Determine the [X, Y] coordinate at the center of the cell enclosing the given text.  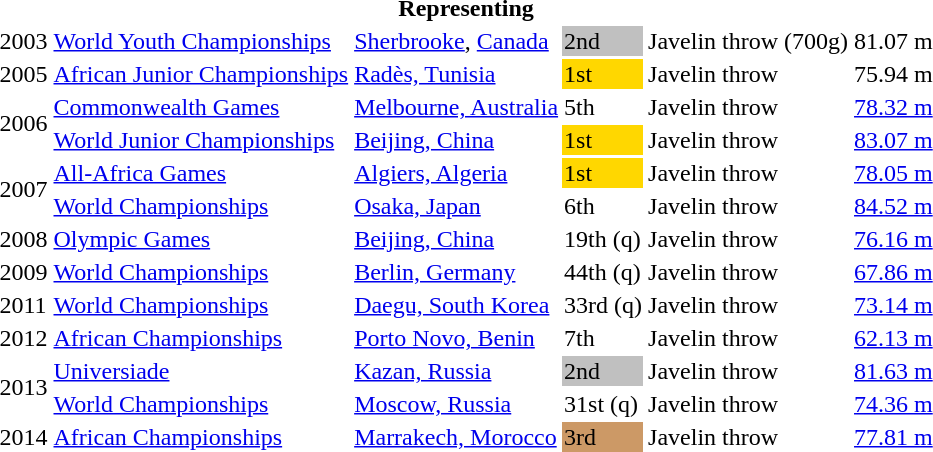
Melbourne, Australia [456, 107]
33rd (q) [604, 305]
All-Africa Games [201, 173]
31st (q) [604, 404]
Berlin, Germany [456, 272]
Algiers, Algeria [456, 173]
Marrakech, Morocco [456, 437]
Daegu, South Korea [456, 305]
3rd [604, 437]
Universiade [201, 371]
Sherbrooke, Canada [456, 41]
6th [604, 206]
Osaka, Japan [456, 206]
5th [604, 107]
7th [604, 338]
Kazan, Russia [456, 371]
Porto Novo, Benin [456, 338]
Olympic Games [201, 239]
19th (q) [604, 239]
44th (q) [604, 272]
Moscow, Russia [456, 404]
African Junior Championships [201, 74]
Javelin throw (700g) [748, 41]
Radès, Tunisia [456, 74]
Commonwealth Games [201, 107]
World Youth Championships [201, 41]
World Junior Championships [201, 140]
